Capture the cell that displays the provided text and extract its (X, Y) central coordinate. 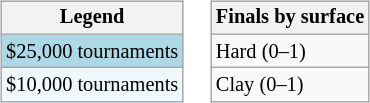
Clay (0–1) (290, 85)
$10,000 tournaments (92, 85)
Hard (0–1) (290, 51)
$25,000 tournaments (92, 51)
Legend (92, 18)
Finals by surface (290, 18)
